Output the (x, y) coordinate of the center of the cell containing the given text.  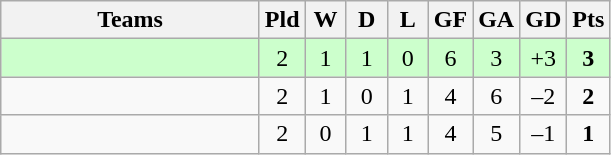
Teams (130, 20)
L (408, 20)
5 (496, 134)
GD (544, 20)
GA (496, 20)
Pts (588, 20)
D (366, 20)
GF (450, 20)
Pld (282, 20)
–2 (544, 96)
W (326, 20)
+3 (544, 58)
–1 (544, 134)
